Return (x, y) of the center of cell containing provided text 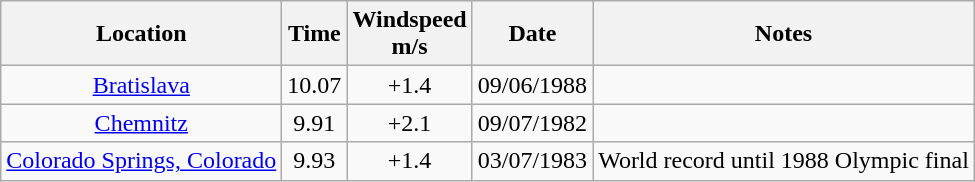
Windspeedm/s (410, 34)
Location (142, 34)
World record until 1988 Olympic final (784, 161)
Chemnitz (142, 123)
Notes (784, 34)
Date (532, 34)
9.93 (314, 161)
Colorado Springs, Colorado (142, 161)
Bratislava (142, 85)
09/06/1988 (532, 85)
09/07/1982 (532, 123)
10.07 (314, 85)
Time (314, 34)
9.91 (314, 123)
+2.1 (410, 123)
03/07/1983 (532, 161)
